Locate the cell with the specified text and output its (X, Y) center coordinate. 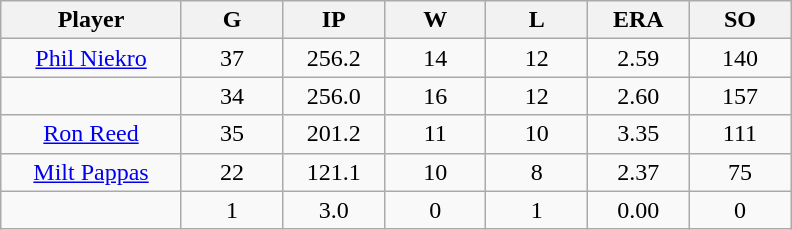
G (232, 20)
3.35 (639, 134)
0.00 (639, 210)
75 (740, 172)
22 (232, 172)
IP (334, 20)
157 (740, 96)
W (435, 20)
2.37 (639, 172)
2.59 (639, 58)
L (537, 20)
14 (435, 58)
Phil Niekro (92, 58)
201.2 (334, 134)
256.2 (334, 58)
Ron Reed (92, 134)
256.0 (334, 96)
8 (537, 172)
SO (740, 20)
37 (232, 58)
Player (92, 20)
11 (435, 134)
ERA (639, 20)
34 (232, 96)
Milt Pappas (92, 172)
16 (435, 96)
3.0 (334, 210)
140 (740, 58)
111 (740, 134)
2.60 (639, 96)
35 (232, 134)
121.1 (334, 172)
